Output the (X, Y) coordinate of the center of the cell containing the given text.  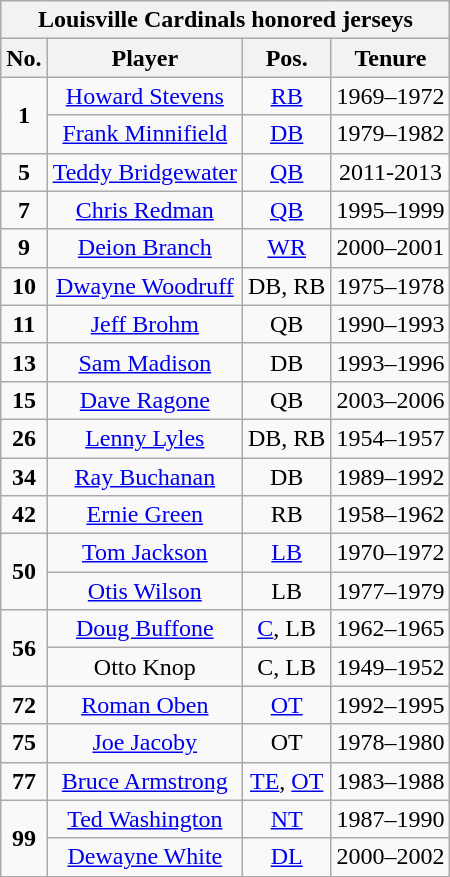
1977–1979 (390, 591)
13 (24, 362)
Ernie Green (144, 515)
1989–1992 (390, 477)
9 (24, 248)
1958–1962 (390, 515)
Sam Madison (144, 362)
1979–1982 (390, 134)
Chris Redman (144, 210)
34 (24, 477)
1983–1988 (390, 781)
1993–1996 (390, 362)
Dwayne Woodruff (144, 286)
WR (286, 248)
1 (24, 115)
Dewayne White (144, 857)
5 (24, 172)
1990–1993 (390, 324)
Doug Buffone (144, 629)
1969–1972 (390, 96)
Louisville Cardinals honored jerseys (226, 20)
26 (24, 438)
1995–1999 (390, 210)
42 (24, 515)
Joe Jacoby (144, 743)
Player (144, 58)
50 (24, 572)
1987–1990 (390, 819)
2003–2006 (390, 400)
Otis Wilson (144, 591)
10 (24, 286)
56 (24, 648)
11 (24, 324)
1975–1978 (390, 286)
1962–1965 (390, 629)
Jeff Brohm (144, 324)
TE, OT (286, 781)
Roman Oben (144, 705)
99 (24, 838)
No. (24, 58)
Ted Washington (144, 819)
1970–1972 (390, 553)
Pos. (286, 58)
1992–1995 (390, 705)
NT (286, 819)
Ray Buchanan (144, 477)
2000–2002 (390, 857)
Dave Ragone (144, 400)
Tom Jackson (144, 553)
Lenny Lyles (144, 438)
7 (24, 210)
Howard Stevens (144, 96)
1954–1957 (390, 438)
2000–2001 (390, 248)
Bruce Armstrong (144, 781)
Tenure (390, 58)
75 (24, 743)
Frank Minnifield (144, 134)
77 (24, 781)
2011-2013 (390, 172)
15 (24, 400)
Otto Knop (144, 667)
1978–1980 (390, 743)
1949–1952 (390, 667)
72 (24, 705)
Deion Branch (144, 248)
Teddy Bridgewater (144, 172)
DL (286, 857)
